For the text-containing cell, return its midpoint in [X, Y] coordinate format. 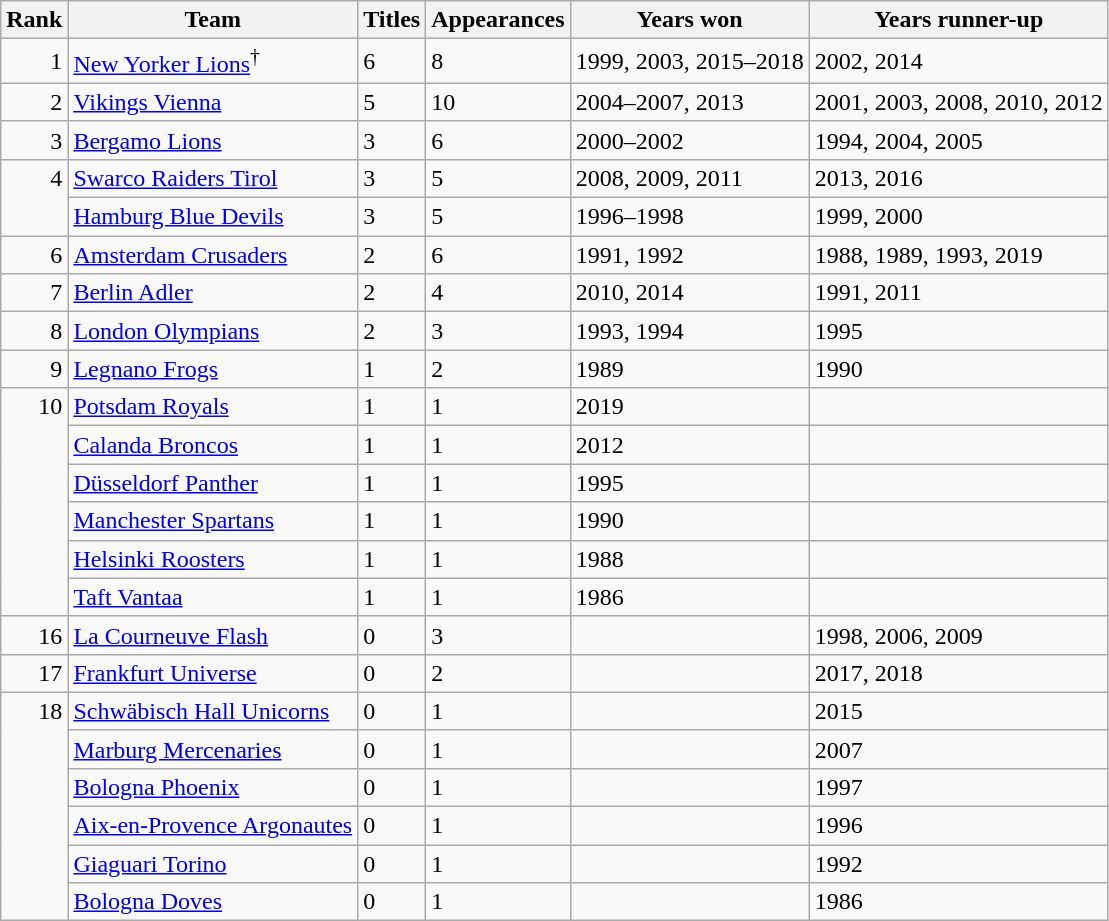
Berlin Adler [213, 293]
1991, 2011 [958, 293]
Aix-en-Provence Argonautes [213, 826]
Potsdam Royals [213, 407]
18 [34, 806]
2002, 2014 [958, 62]
Schwäbisch Hall Unicorns [213, 711]
New Yorker Lions† [213, 62]
2019 [690, 407]
2015 [958, 711]
2013, 2016 [958, 178]
Frankfurt Universe [213, 673]
16 [34, 635]
Amsterdam Crusaders [213, 255]
Swarco Raiders Tirol [213, 178]
Bergamo Lions [213, 140]
Titles [392, 20]
1994, 2004, 2005 [958, 140]
Years won [690, 20]
9 [34, 369]
Rank [34, 20]
La Courneuve Flash [213, 635]
2010, 2014 [690, 293]
2017, 2018 [958, 673]
2007 [958, 749]
Calanda Broncos [213, 445]
2012 [690, 445]
Manchester Spartans [213, 521]
Helsinki Roosters [213, 559]
Giaguari Torino [213, 864]
London Olympians [213, 331]
1996–1998 [690, 217]
Düsseldorf Panther [213, 483]
Appearances [498, 20]
2000–2002 [690, 140]
2004–2007, 2013 [690, 102]
Team [213, 20]
Taft Vantaa [213, 597]
1988, 1989, 1993, 2019 [958, 255]
1993, 1994 [690, 331]
Vikings Vienna [213, 102]
1989 [690, 369]
1992 [958, 864]
Legnano Frogs [213, 369]
1988 [690, 559]
Bologna Doves [213, 902]
7 [34, 293]
17 [34, 673]
1999, 2000 [958, 217]
1998, 2006, 2009 [958, 635]
1999, 2003, 2015–2018 [690, 62]
1997 [958, 787]
Hamburg Blue Devils [213, 217]
Bologna Phoenix [213, 787]
1996 [958, 826]
Marburg Mercenaries [213, 749]
1991, 1992 [690, 255]
2001, 2003, 2008, 2010, 2012 [958, 102]
Years runner-up [958, 20]
2008, 2009, 2011 [690, 178]
